Pinpoint the cell where the given text exists, returning its [x, y] midpoint coordinate. 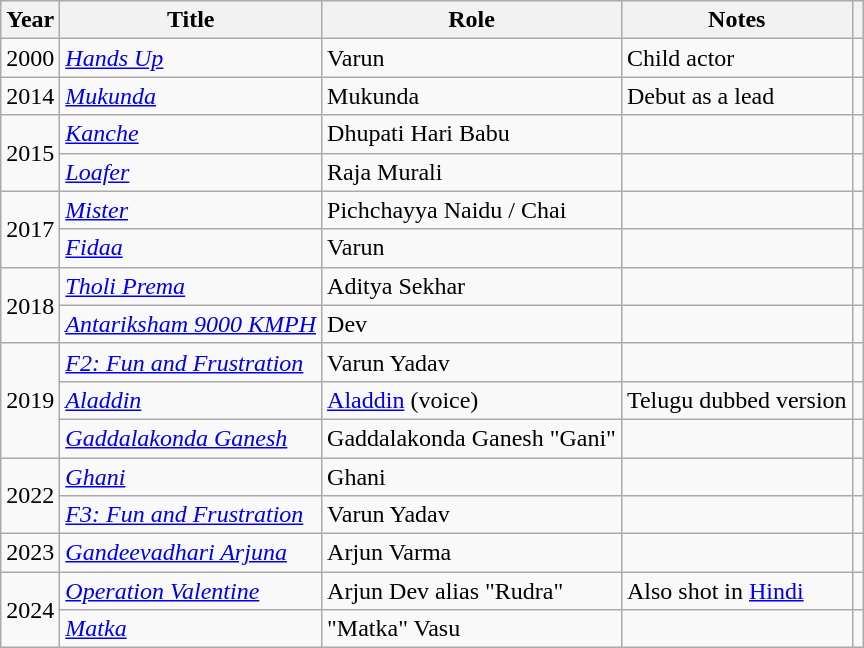
Mister [191, 210]
Raja Murali [472, 172]
F2: Fun and Frustration [191, 362]
Aditya Sekhar [472, 286]
"Matka" Vasu [472, 629]
Fidaa [191, 248]
2018 [30, 305]
Child actor [736, 58]
Kanche [191, 134]
Title [191, 20]
Matka [191, 629]
Aladdin [191, 400]
2022 [30, 496]
Dev [472, 324]
Arjun Varma [472, 553]
Also shot in Hindi [736, 591]
2019 [30, 400]
Hands Up [191, 58]
Antariksham 9000 KMPH [191, 324]
Pichchayya Naidu / Chai [472, 210]
2017 [30, 229]
2024 [30, 610]
2014 [30, 96]
Gaddalakonda Ganesh "Gani" [472, 438]
Notes [736, 20]
Tholi Prema [191, 286]
Arjun Dev alias "Rudra" [472, 591]
2015 [30, 153]
Gandeevadhari Arjuna [191, 553]
Debut as a lead [736, 96]
2023 [30, 553]
Loafer [191, 172]
Role [472, 20]
F3: Fun and Frustration [191, 515]
Operation Valentine [191, 591]
Gaddalakonda Ganesh [191, 438]
Aladdin (voice) [472, 400]
Telugu dubbed version [736, 400]
Year [30, 20]
Dhupati Hari Babu [472, 134]
2000 [30, 58]
